Pinpoint the cell where the given text exists, returning its [x, y] midpoint coordinate. 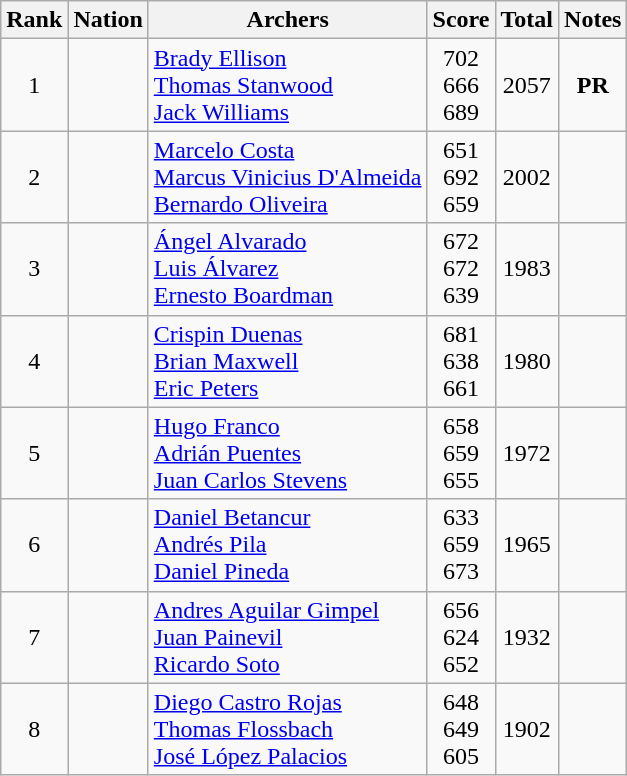
Nation [108, 20]
648 649605 [461, 729]
2057 [527, 85]
2002 [527, 177]
Hugo FrancoAdrián PuentesJuan Carlos Stevens [288, 453]
3 [34, 269]
Notes [593, 20]
5 [34, 453]
672672639 [461, 269]
Archers [288, 20]
1972 [527, 453]
1902 [527, 729]
PR [593, 85]
681638661 [461, 361]
7 [34, 637]
1965 [527, 545]
Andres Aguilar GimpelJuan PainevilRicardo Soto [288, 637]
Daniel BetancurAndrés PilaDaniel Pineda [288, 545]
2 [34, 177]
Crispin DuenasBrian MaxwellEric Peters [288, 361]
Ángel AlvaradoLuis ÁlvarezErnesto Boardman [288, 269]
8 [34, 729]
1 [34, 85]
Rank [34, 20]
1983 [527, 269]
656624652 [461, 637]
Total [527, 20]
651 692659 [461, 177]
6 [34, 545]
702 666689 [461, 85]
Marcelo CostaMarcus Vinicius D'Almeida Bernardo Oliveira [288, 177]
1932 [527, 637]
1980 [527, 361]
4 [34, 361]
633 659673 [461, 545]
658 659655 [461, 453]
Score [461, 20]
Brady EllisonThomas StanwoodJack Williams [288, 85]
Diego Castro RojasThomas FlossbachJosé López Palacios [288, 729]
